Pinpoint the cell where the given text exists, returning its [x, y] midpoint coordinate. 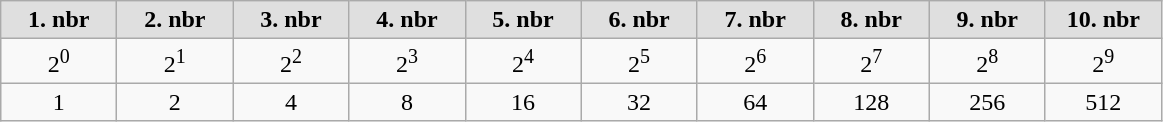
20 [59, 62]
4. nbr [407, 20]
29 [1103, 62]
2. nbr [175, 20]
2 [175, 102]
24 [523, 62]
23 [407, 62]
25 [639, 62]
4 [291, 102]
10. nbr [1103, 20]
3. nbr [291, 20]
64 [755, 102]
21 [175, 62]
26 [755, 62]
8 [407, 102]
128 [871, 102]
256 [987, 102]
8. nbr [871, 20]
6. nbr [639, 20]
9. nbr [987, 20]
27 [871, 62]
5. nbr [523, 20]
1. nbr [59, 20]
28 [987, 62]
32 [639, 102]
512 [1103, 102]
1 [59, 102]
7. nbr [755, 20]
22 [291, 62]
16 [523, 102]
